Provide the [X, Y] coordinate of the cell's center where the given text is located.  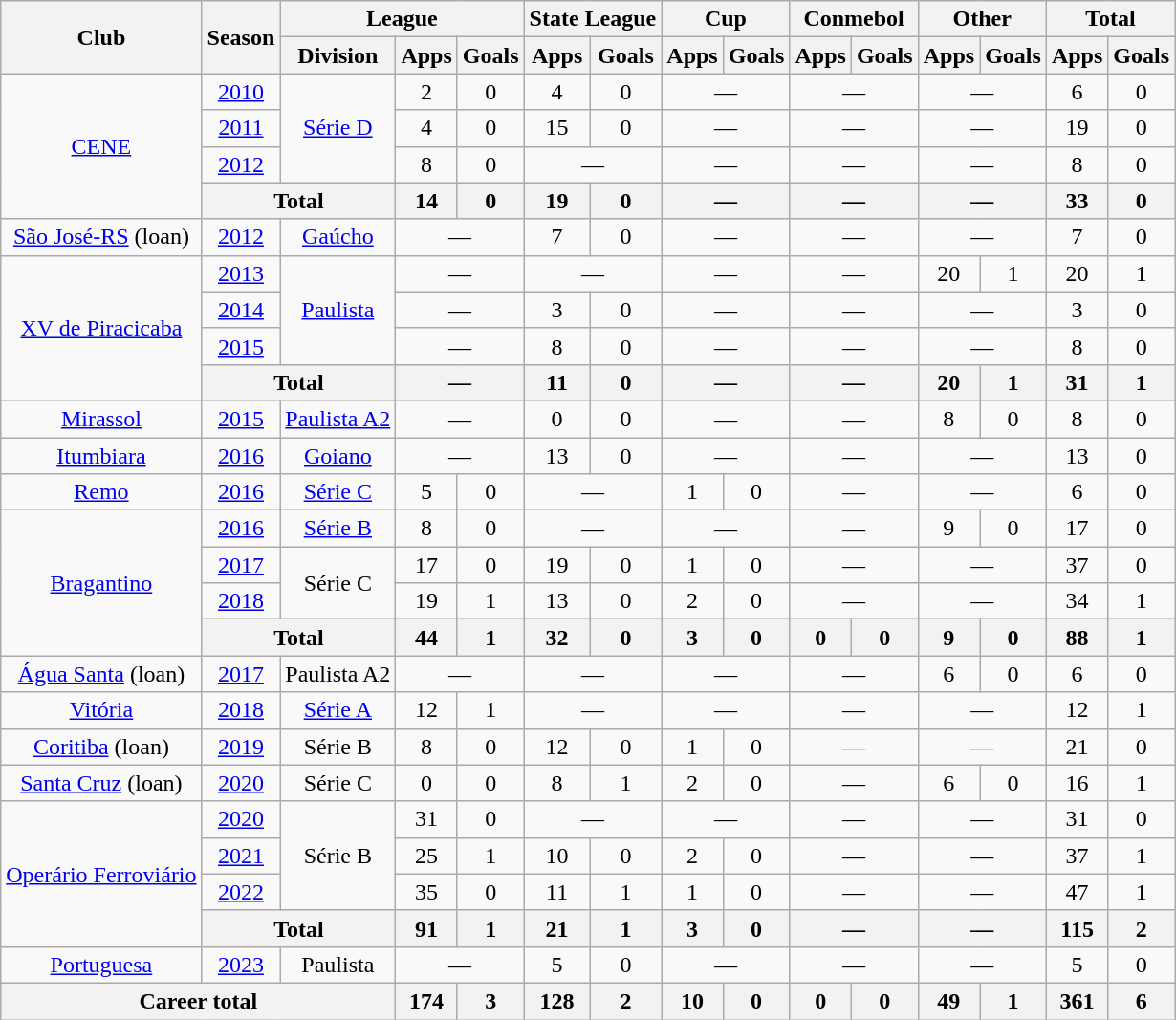
Goiano [338, 456]
16 [1077, 783]
XV de Piracicaba [101, 328]
Cup [726, 19]
Coritiba (loan) [101, 747]
Season [241, 37]
Série A [338, 710]
Mirassol [101, 419]
32 [556, 638]
Santa Cruz (loan) [101, 783]
34 [1077, 601]
14 [426, 201]
Água Santa (loan) [101, 674]
Itumbiara [101, 456]
Career total [199, 1001]
Other [982, 19]
115 [1077, 928]
2019 [241, 747]
Série D [338, 128]
State League [593, 19]
Vitória [101, 710]
33 [1077, 201]
2021 [241, 856]
Conmebol [854, 19]
2023 [241, 965]
Gaúcho [338, 237]
25 [426, 856]
Remo [101, 492]
49 [948, 1001]
São José-RS (loan) [101, 237]
Bragantino [101, 583]
CENE [101, 146]
88 [1077, 638]
Division [338, 55]
174 [426, 1001]
Operário Ferroviário [101, 874]
44 [426, 638]
2011 [241, 128]
128 [556, 1001]
361 [1077, 1001]
91 [426, 928]
Portuguesa [101, 965]
League [402, 19]
2014 [241, 310]
Club [101, 37]
2022 [241, 892]
47 [1077, 892]
2013 [241, 273]
2010 [241, 92]
35 [426, 892]
15 [556, 128]
